From the cell containing the given text, extract its center point as [X, Y] coordinate. 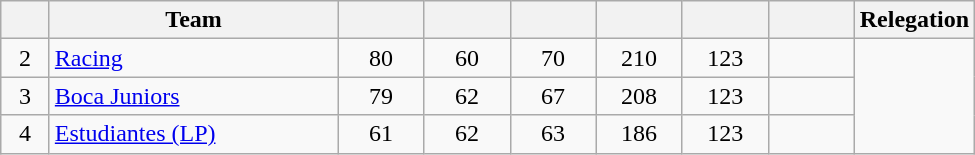
4 [26, 134]
Racing [194, 58]
210 [639, 58]
Boca Juniors [194, 96]
Team [194, 20]
70 [553, 58]
Relegation [914, 20]
3 [26, 96]
61 [381, 134]
80 [381, 58]
63 [553, 134]
186 [639, 134]
79 [381, 96]
2 [26, 58]
67 [553, 96]
208 [639, 96]
Estudiantes (LP) [194, 134]
60 [467, 58]
